Capture the cell that displays the provided text and extract its [x, y] central coordinate. 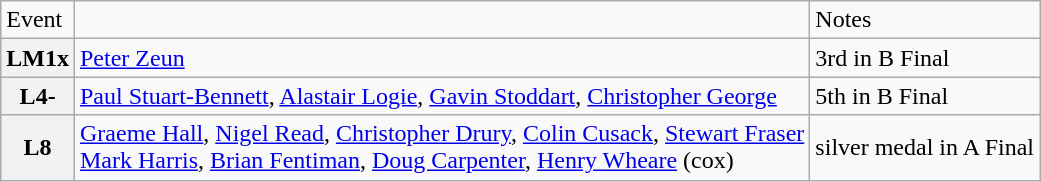
5th in B Final [925, 96]
L4- [38, 96]
Graeme Hall, Nigel Read, Christopher Drury, Colin Cusack, Stewart Fraser Mark Harris, Brian Fentiman, Doug Carpenter, Henry Wheare (cox) [442, 148]
silver medal in A Final [925, 148]
L8 [38, 148]
Paul Stuart-Bennett, Alastair Logie, Gavin Stoddart, Christopher George [442, 96]
LM1x [38, 58]
Event [38, 20]
3rd in B Final [925, 58]
Peter Zeun [442, 58]
Notes [925, 20]
